Output the (X, Y) coordinate of the center of the cell containing the given text.  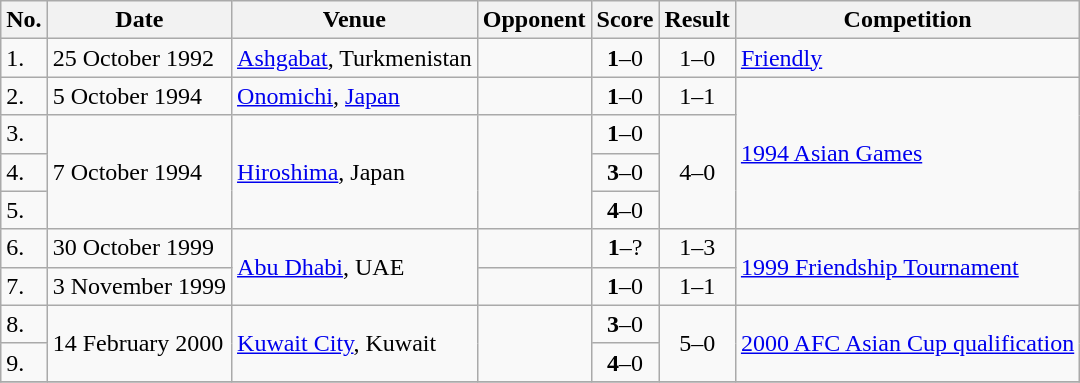
3 November 1999 (139, 286)
1–? (625, 248)
7 October 1994 (139, 172)
7. (24, 286)
Score (625, 20)
Competition (907, 20)
Friendly (907, 58)
25 October 1992 (139, 58)
Result (697, 20)
4. (24, 172)
Venue (355, 20)
9. (24, 362)
1994 Asian Games (907, 153)
5–0 (697, 343)
2000 AFC Asian Cup qualification (907, 343)
Abu Dhabi, UAE (355, 267)
Onomichi, Japan (355, 96)
Kuwait City, Kuwait (355, 343)
1–3 (697, 248)
Ashgabat, Turkmenistan (355, 58)
6. (24, 248)
Date (139, 20)
5. (24, 210)
No. (24, 20)
14 February 2000 (139, 343)
2. (24, 96)
8. (24, 324)
1. (24, 58)
3. (24, 134)
5 October 1994 (139, 96)
Hiroshima, Japan (355, 172)
30 October 1999 (139, 248)
1999 Friendship Tournament (907, 267)
Opponent (534, 20)
